Return the (x, y) coordinate for the center point of the cell that contains the specified text.  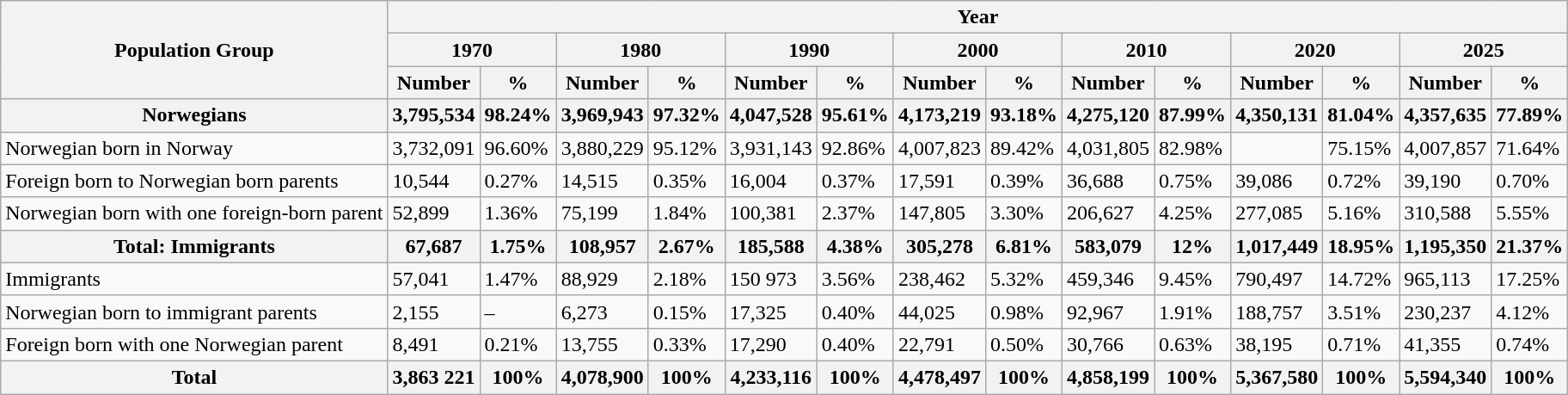
4,007,823 (939, 148)
Total (194, 377)
206,627 (1109, 213)
310,588 (1446, 213)
3.51% (1362, 312)
38,195 (1277, 344)
4.25% (1193, 213)
5,594,340 (1446, 377)
41,355 (1446, 344)
96.60% (518, 148)
100,381 (770, 213)
0.71% (1362, 344)
– (518, 312)
4.38% (854, 246)
4,047,528 (770, 115)
2025 (1484, 50)
17,325 (770, 312)
97.32% (686, 115)
18.95% (1362, 246)
1,017,449 (1277, 246)
147,805 (939, 213)
0.75% (1193, 181)
2.18% (686, 279)
2020 (1315, 50)
4,007,857 (1446, 148)
16,004 (770, 181)
188,757 (1277, 312)
5.16% (1362, 213)
5.55% (1530, 213)
277,085 (1277, 213)
57,041 (433, 279)
98.24% (518, 115)
6.81% (1023, 246)
4,275,120 (1109, 115)
44,025 (939, 312)
75,199 (602, 213)
77.89% (1530, 115)
13,755 (602, 344)
0.74% (1530, 344)
965,113 (1446, 279)
89.42% (1023, 148)
95.61% (854, 115)
2.67% (686, 246)
0.63% (1193, 344)
3,880,229 (602, 148)
Norwegians (194, 115)
Population Group (194, 50)
6,273 (602, 312)
Foreign born to Norwegian born parents (194, 181)
81.04% (1362, 115)
36,688 (1109, 181)
92,967 (1109, 312)
4,858,199 (1109, 377)
0.37% (854, 181)
5.32% (1023, 279)
Immigrants (194, 279)
88,929 (602, 279)
1,195,350 (1446, 246)
583,079 (1109, 246)
2.37% (854, 213)
10,544 (433, 181)
4,031,805 (1109, 148)
3,732,091 (433, 148)
2000 (977, 50)
0.98% (1023, 312)
87.99% (1193, 115)
71.64% (1530, 148)
Norwegian born with one foreign-born parent (194, 213)
52,899 (433, 213)
790,497 (1277, 279)
1.91% (1193, 312)
3.56% (854, 279)
39,190 (1446, 181)
1980 (640, 50)
0.70% (1530, 181)
30,766 (1109, 344)
108,957 (602, 246)
185,588 (770, 246)
95.12% (686, 148)
Year (978, 17)
39,086 (1277, 181)
1.36% (518, 213)
17.25% (1530, 279)
150 973 (770, 279)
1.75% (518, 246)
Norwegian born to immigrant parents (194, 312)
3,931,143 (770, 148)
1970 (472, 50)
2010 (1147, 50)
17,290 (770, 344)
4,478,497 (939, 377)
4,357,635 (1446, 115)
82.98% (1193, 148)
14,515 (602, 181)
0.15% (686, 312)
3.30% (1023, 213)
0.33% (686, 344)
230,237 (1446, 312)
Total: Immigrants (194, 246)
93.18% (1023, 115)
238,462 (939, 279)
Foreign born with one Norwegian parent (194, 344)
4,350,131 (1277, 115)
3,969,943 (602, 115)
21.37% (1530, 246)
0.39% (1023, 181)
0.72% (1362, 181)
8,491 (433, 344)
Norwegian born in Norway (194, 148)
3,795,534 (433, 115)
305,278 (939, 246)
4,078,900 (602, 377)
459,346 (1109, 279)
1.84% (686, 213)
0.21% (518, 344)
2,155 (433, 312)
4,173,219 (939, 115)
9.45% (1193, 279)
92.86% (854, 148)
0.27% (518, 181)
12% (1193, 246)
67,687 (433, 246)
4.12% (1530, 312)
4,233,116 (770, 377)
14.72% (1362, 279)
0.50% (1023, 344)
3,863 221 (433, 377)
22,791 (939, 344)
75.15% (1362, 148)
1990 (809, 50)
0.35% (686, 181)
1.47% (518, 279)
5,367,580 (1277, 377)
17,591 (939, 181)
